Capture the cell that displays the provided text and extract its [x, y] central coordinate. 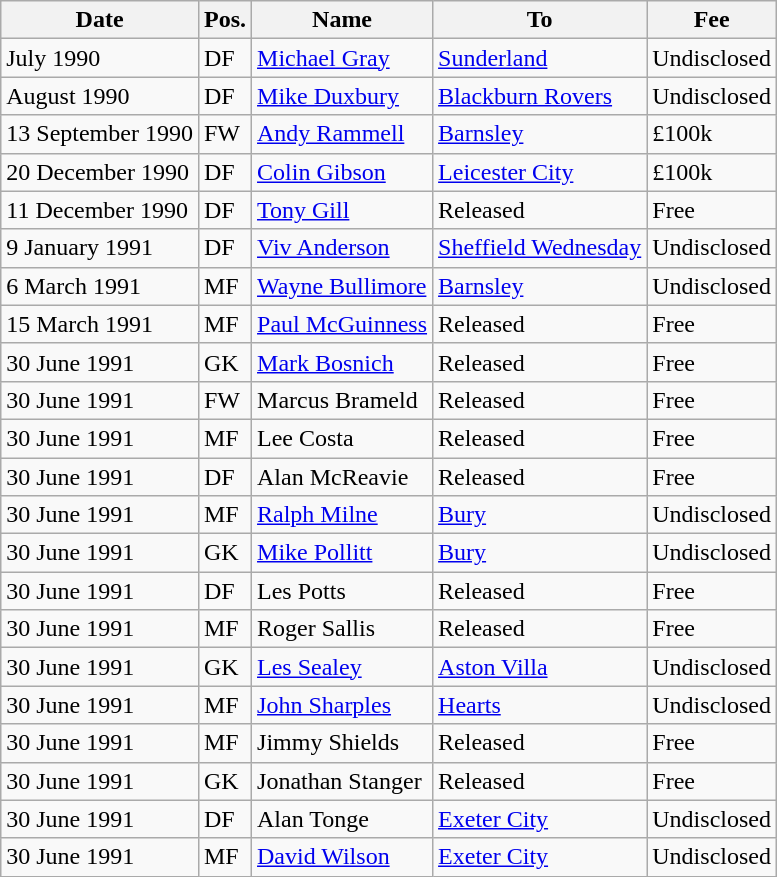
Jimmy Shields [342, 743]
6 March 1991 [100, 286]
Viv Anderson [342, 248]
Blackburn Rovers [540, 96]
Mike Pollitt [342, 553]
Les Sealey [342, 667]
August 1990 [100, 96]
To [540, 20]
Lee Costa [342, 438]
July 1990 [100, 58]
15 March 1991 [100, 324]
Wayne Bullimore [342, 286]
Leicester City [540, 172]
Sheffield Wednesday [540, 248]
Mike Duxbury [342, 96]
Michael Gray [342, 58]
Mark Bosnich [342, 362]
20 December 1990 [100, 172]
Name [342, 20]
Les Potts [342, 591]
Pos. [224, 20]
Paul McGuinness [342, 324]
Roger Sallis [342, 629]
9 January 1991 [100, 248]
Alan McReavie [342, 477]
Alan Tonge [342, 819]
Fee [712, 20]
Date [100, 20]
Aston Villa [540, 667]
Sunderland [540, 58]
David Wilson [342, 857]
13 September 1990 [100, 134]
Colin Gibson [342, 172]
John Sharples [342, 705]
Hearts [540, 705]
Tony Gill [342, 210]
Marcus Brameld [342, 400]
11 December 1990 [100, 210]
Ralph Milne [342, 515]
Jonathan Stanger [342, 781]
Andy Rammell [342, 134]
